Determine the [X, Y] coordinate at the center of the cell enclosing the given text.  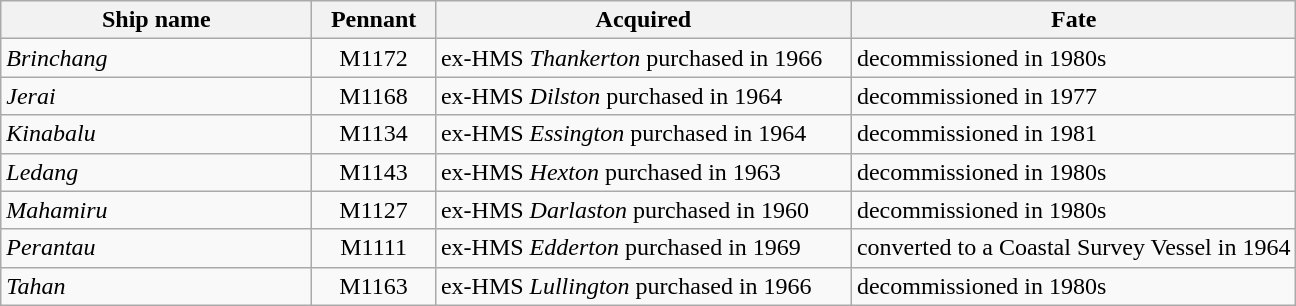
Ledang [156, 172]
ex-HMS Edderton purchased in 1969 [643, 248]
Acquired [643, 20]
M1134 [374, 134]
ex-HMS Darlaston purchased in 1960 [643, 210]
Perantau [156, 248]
Tahan [156, 286]
Kinabalu [156, 134]
M1172 [374, 58]
Ship name [156, 20]
M1111 [374, 248]
Mahamiru [156, 210]
ex-HMS Lullington purchased in 1966 [643, 286]
M1143 [374, 172]
M1127 [374, 210]
Pennant [374, 20]
ex-HMS Dilston purchased in 1964 [643, 96]
ex-HMS Hexton purchased in 1963 [643, 172]
decommissioned in 1977 [1074, 96]
decommissioned in 1981 [1074, 134]
M1163 [374, 286]
Jerai [156, 96]
ex-HMS Essington purchased in 1964 [643, 134]
M1168 [374, 96]
Brinchang [156, 58]
converted to a Coastal Survey Vessel in 1964 [1074, 248]
ex-HMS Thankerton purchased in 1966 [643, 58]
Fate [1074, 20]
